Find where the given text appears and provide that cell's center as [X, Y] coordinate. 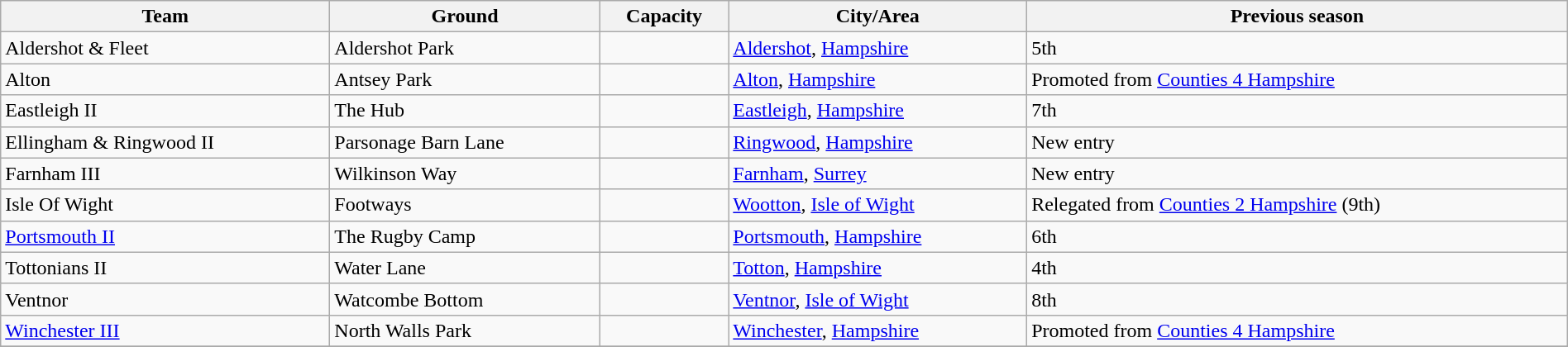
Isle Of Wight [165, 205]
Wootton, Isle of Wight [878, 205]
Aldershot & Fleet [165, 48]
Watcombe Bottom [465, 299]
Footways [465, 205]
Ringwood, Hampshire [878, 142]
Antsey Park [465, 79]
Wilkinson Way [465, 173]
7th [1298, 111]
Previous season [1298, 17]
Totton, Hampshire [878, 268]
8th [1298, 299]
Alton, Hampshire [878, 79]
Eastleigh, Hampshire [878, 111]
Portsmouth, Hampshire [878, 236]
City/Area [878, 17]
Eastleigh II [165, 111]
Aldershot, Hampshire [878, 48]
6th [1298, 236]
Capacity [664, 17]
Ellingham & Ringwood II [165, 142]
Ground [465, 17]
Parsonage Barn Lane [465, 142]
Aldershot Park [465, 48]
Water Lane [465, 268]
The Hub [465, 111]
Alton [165, 79]
5th [1298, 48]
Ventnor, Isle of Wight [878, 299]
Team [165, 17]
Farnham III [165, 173]
Winchester III [165, 330]
Portsmouth II [165, 236]
Tottonians II [165, 268]
Winchester, Hampshire [878, 330]
Ventnor [165, 299]
4th [1298, 268]
Relegated from Counties 2 Hampshire (9th) [1298, 205]
North Walls Park [465, 330]
Farnham, Surrey [878, 173]
The Rugby Camp [465, 236]
